Capture the cell that displays the provided text and extract its (x, y) central coordinate. 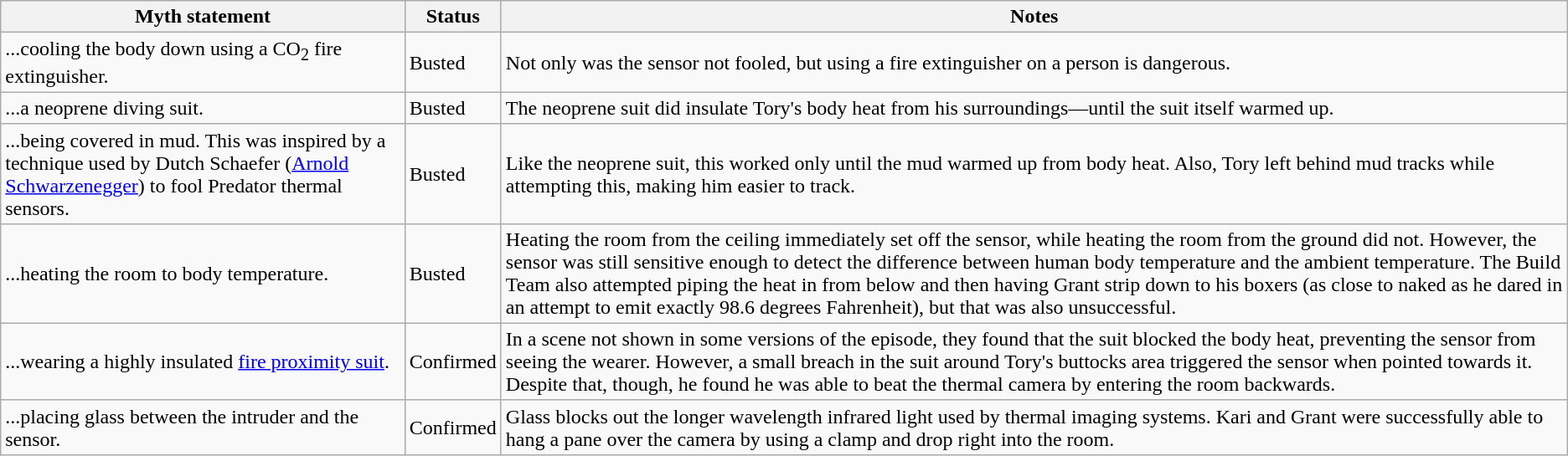
...placing glass between the intruder and the sensor. (203, 427)
Status (452, 17)
Notes (1034, 17)
...cooling the body down using a CO2 fire extinguisher. (203, 62)
...wearing a highly insulated fire proximity suit. (203, 361)
The neoprene suit did insulate Tory's body heat from his surroundings—until the suit itself warmed up. (1034, 108)
Not only was the sensor not fooled, but using a fire extinguisher on a person is dangerous. (1034, 62)
...being covered in mud. This was inspired by a technique used by Dutch Schaefer (Arnold Schwarzenegger) to fool Predator thermal sensors. (203, 174)
Myth statement (203, 17)
...a neoprene diving suit. (203, 108)
...heating the room to body temperature. (203, 273)
